Scan for the cell matching the given text and deliver its (X, Y) coordinate at center. 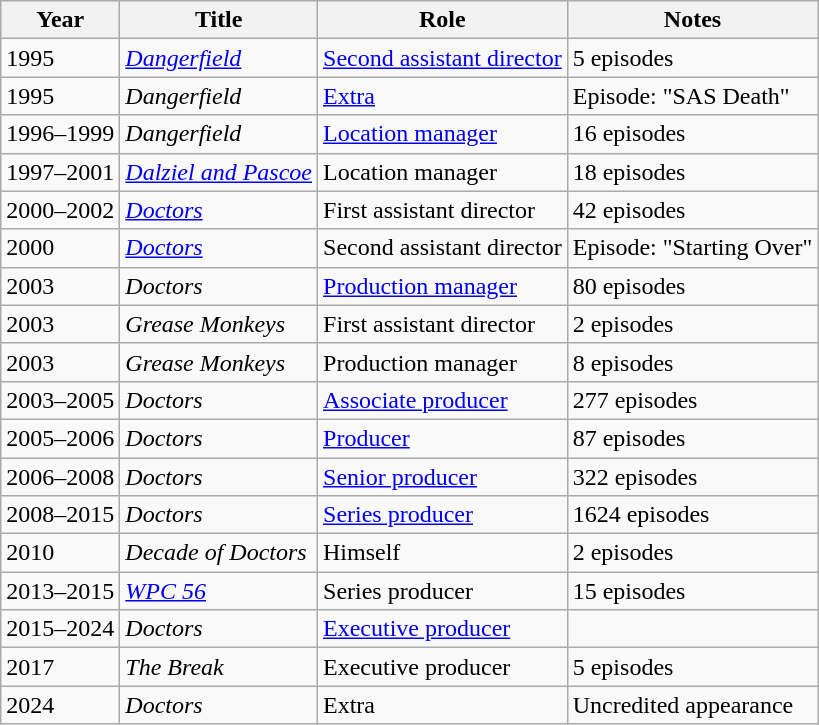
2006–2008 (60, 477)
2008–2015 (60, 515)
Uncredited appearance (692, 705)
Associate producer (443, 400)
Senior producer (443, 477)
2003–2005 (60, 400)
2017 (60, 667)
8 episodes (692, 362)
Dalziel and Pascoe (219, 172)
1996–1999 (60, 134)
2015–2024 (60, 629)
80 episodes (692, 286)
Year (60, 20)
Himself (443, 553)
Notes (692, 20)
The Break (219, 667)
Title (219, 20)
2005–2006 (60, 438)
16 episodes (692, 134)
Producer (443, 438)
277 episodes (692, 400)
15 episodes (692, 591)
Episode: "SAS Death" (692, 96)
Episode: "Starting Over" (692, 248)
1624 episodes (692, 515)
42 episodes (692, 210)
18 episodes (692, 172)
2024 (60, 705)
1997–2001 (60, 172)
Role (443, 20)
2000 (60, 248)
87 episodes (692, 438)
2010 (60, 553)
2000–2002 (60, 210)
322 episodes (692, 477)
WPC 56 (219, 591)
Decade of Doctors (219, 553)
2013–2015 (60, 591)
